Scan for the cell matching the given text and deliver its [x, y] coordinate at center. 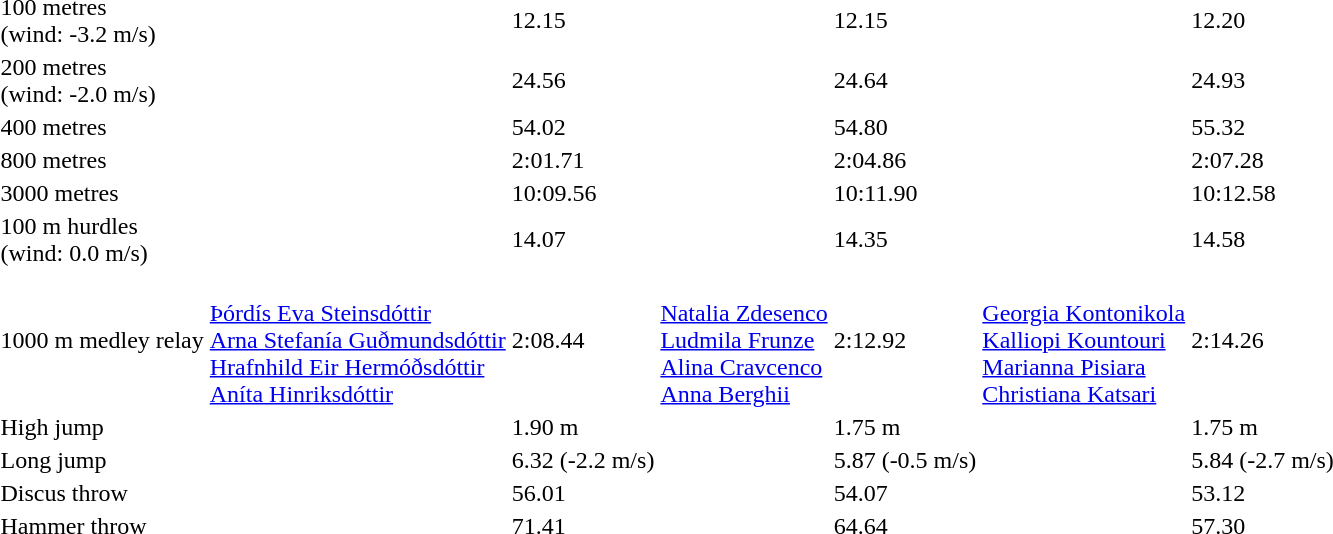
2:12.92 [905, 340]
56.01 [583, 493]
Þórdís Eva SteinsdóttirArna Stefanía GuðmundsdóttirHrafnhild Eir HermóðsdóttirAníta Hinriksdóttir [358, 340]
54.80 [905, 127]
24.64 [905, 80]
5.87 (-0.5 m/s) [905, 460]
1.75 m [905, 427]
6.32 (-2.2 m/s) [583, 460]
1.90 m [583, 427]
14.35 [905, 240]
54.02 [583, 127]
Natalia ZdesencoLudmila FrunzeAlina CravcencoAnna Berghii [744, 340]
Georgia KontonikolaKalliopi KountouriMarianna PisiaraChristiana Katsari [1084, 340]
54.07 [905, 493]
10:11.90 [905, 193]
24.56 [583, 80]
10:09.56 [583, 193]
14.07 [583, 240]
2:01.71 [583, 160]
2:08.44 [583, 340]
2:04.86 [905, 160]
